Capture the cell that displays the provided text and extract its (x, y) central coordinate. 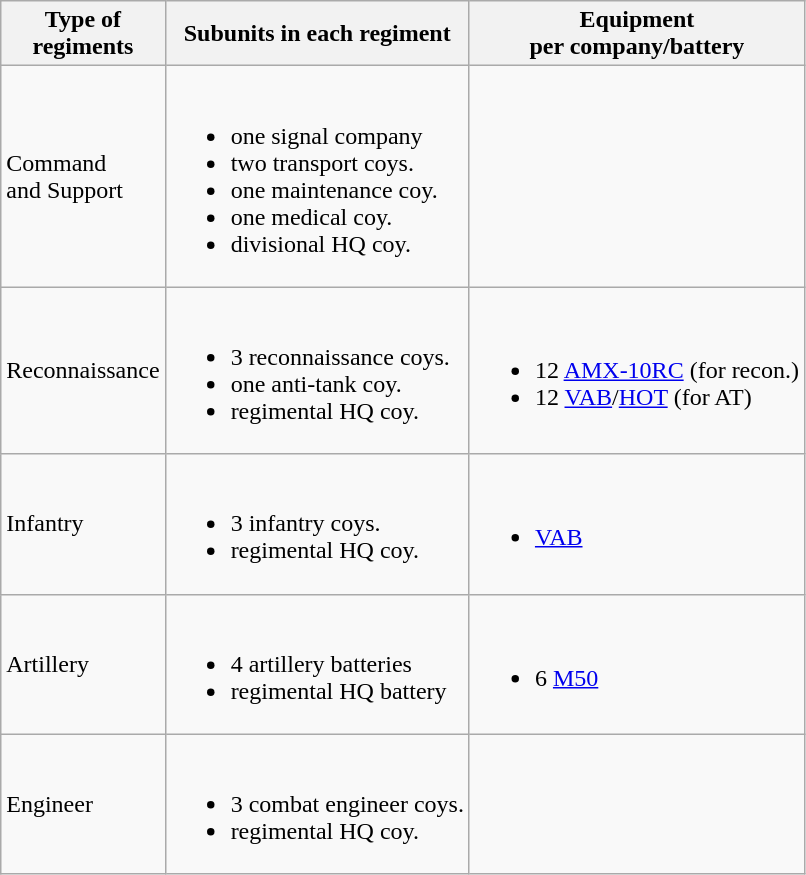
4 artillery batteriesregimental HQ battery (317, 664)
3 infantry coys.regimental HQ coy. (317, 524)
Commandand Support (83, 176)
Equipmentper company/battery (636, 34)
Engineer (83, 804)
VAB (636, 524)
Artillery (83, 664)
Subunits in each regiment (317, 34)
Type ofregiments (83, 34)
one signal companytwo transport coys.one maintenance coy.one medical coy.divisional HQ coy. (317, 176)
3 reconnaissance coys.one anti-tank coy.regimental HQ coy. (317, 370)
Infantry (83, 524)
3 combat engineer coys.regimental HQ coy. (317, 804)
12 AMX-10RC (for recon.)12 VAB/HOT (for AT) (636, 370)
6 M50 (636, 664)
Reconnaissance (83, 370)
